For the text-containing cell, return its midpoint in [X, Y] coordinate format. 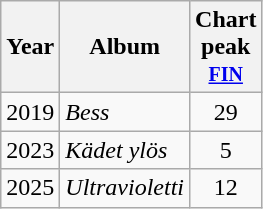
12 [226, 188]
2023 [30, 150]
2019 [30, 112]
2025 [30, 188]
Album [125, 47]
Year [30, 47]
Kädet ylös [125, 150]
Bess [125, 112]
5 [226, 150]
Ultravioletti [125, 188]
29 [226, 112]
Chart peakFIN [226, 47]
